Extract the (X, Y) coordinate from the center of the cell holding the provided text.  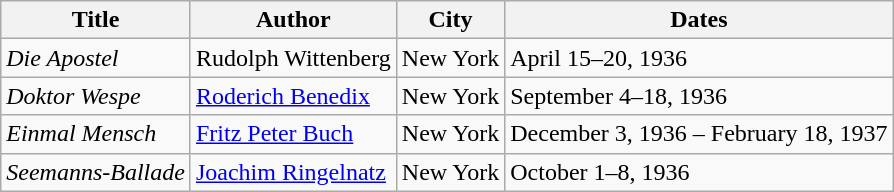
Dates (699, 20)
City (450, 20)
Die Apostel (96, 58)
Rudolph Wittenberg (293, 58)
Roderich Benedix (293, 96)
September 4–18, 1936 (699, 96)
Fritz Peter Buch (293, 134)
Doktor Wespe (96, 96)
December 3, 1936 – February 18, 1937 (699, 134)
April 15–20, 1936 (699, 58)
Title (96, 20)
Seemanns-Ballade (96, 172)
Einmal Mensch (96, 134)
Author (293, 20)
October 1–8, 1936 (699, 172)
Joachim Ringelnatz (293, 172)
